Return [x, y] of the center of cell containing provided text 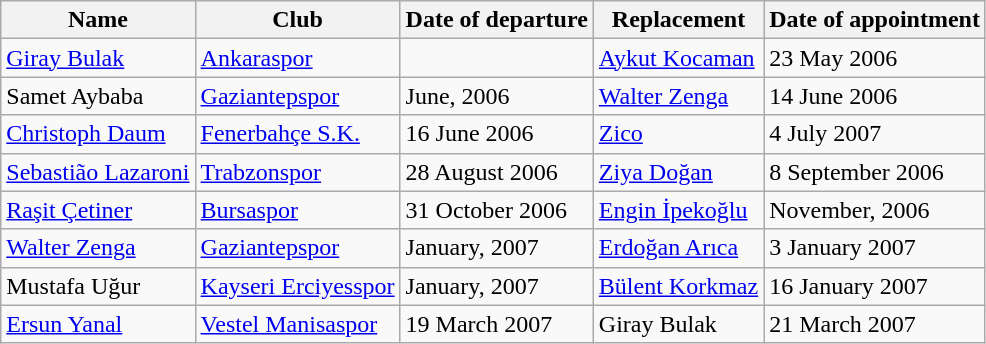
June, 2006 [496, 96]
Sebastião Lazaroni [98, 172]
Trabzonspor [298, 172]
14 June 2006 [875, 96]
Vestel Manisaspor [298, 324]
Engin İpekoğlu [678, 210]
Ziya Doğan [678, 172]
Ankaraspor [298, 58]
Ersun Yanal [98, 324]
Raşit Çetiner [98, 210]
4 July 2007 [875, 134]
Kayseri Erciyesspor [298, 286]
Erdoğan Arıca [678, 248]
Date of departure [496, 20]
16 June 2006 [496, 134]
21 March 2007 [875, 324]
Date of appointment [875, 20]
23 May 2006 [875, 58]
Fenerbahçe S.K. [298, 134]
Club [298, 20]
8 September 2006 [875, 172]
Bülent Korkmaz [678, 286]
Bursaspor [298, 210]
3 January 2007 [875, 248]
November, 2006 [875, 210]
16 January 2007 [875, 286]
19 March 2007 [496, 324]
31 October 2006 [496, 210]
Christoph Daum [98, 134]
Name [98, 20]
28 August 2006 [496, 172]
Aykut Kocaman [678, 58]
Samet Aybaba [98, 96]
Zico [678, 134]
Mustafa Uğur [98, 286]
Replacement [678, 20]
